Scan for the cell matching the given text and deliver its (X, Y) coordinate at center. 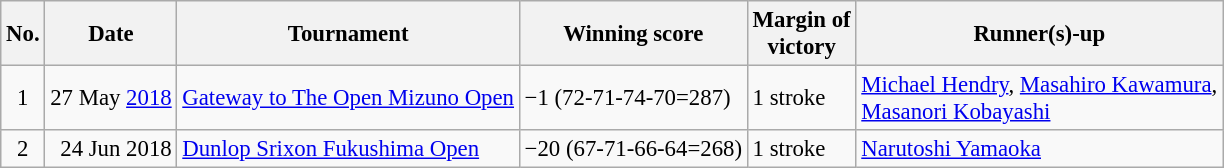
Michael Hendry, Masahiro Kawamura, Masanori Kobayashi (1040, 98)
Gateway to The Open Mizuno Open (348, 98)
−20 (67-71-66-64=268) (633, 149)
27 May 2018 (111, 98)
1 (23, 98)
Winning score (633, 34)
Narutoshi Yamaoka (1040, 149)
2 (23, 149)
Tournament (348, 34)
No. (23, 34)
−1 (72-71-74-70=287) (633, 98)
Runner(s)-up (1040, 34)
Margin ofvictory (802, 34)
Date (111, 34)
24 Jun 2018 (111, 149)
Dunlop Srixon Fukushima Open (348, 149)
